Find where the given text appears and provide that cell's center as (x, y) coordinate. 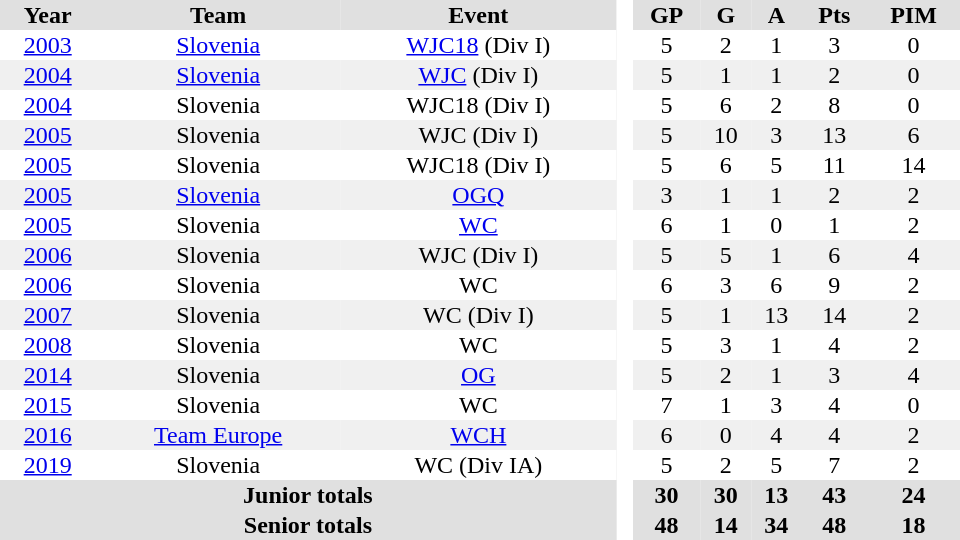
OG (478, 375)
10 (726, 135)
PIM (914, 15)
2016 (48, 435)
Pts (834, 15)
11 (834, 165)
OGQ (478, 195)
G (726, 15)
WC (Div IA) (478, 465)
2019 (48, 465)
A (776, 15)
34 (776, 525)
9 (834, 285)
18 (914, 525)
43 (834, 495)
8 (834, 105)
2003 (48, 45)
2015 (48, 405)
Team (218, 15)
Event (478, 15)
Team Europe (218, 435)
WCH (478, 435)
2008 (48, 345)
2007 (48, 315)
Senior totals (308, 525)
24 (914, 495)
WC (Div I) (478, 315)
GP (667, 15)
Year (48, 15)
2014 (48, 375)
Junior totals (308, 495)
